Extract the [X, Y] coordinate from the center of the cell holding the provided text.  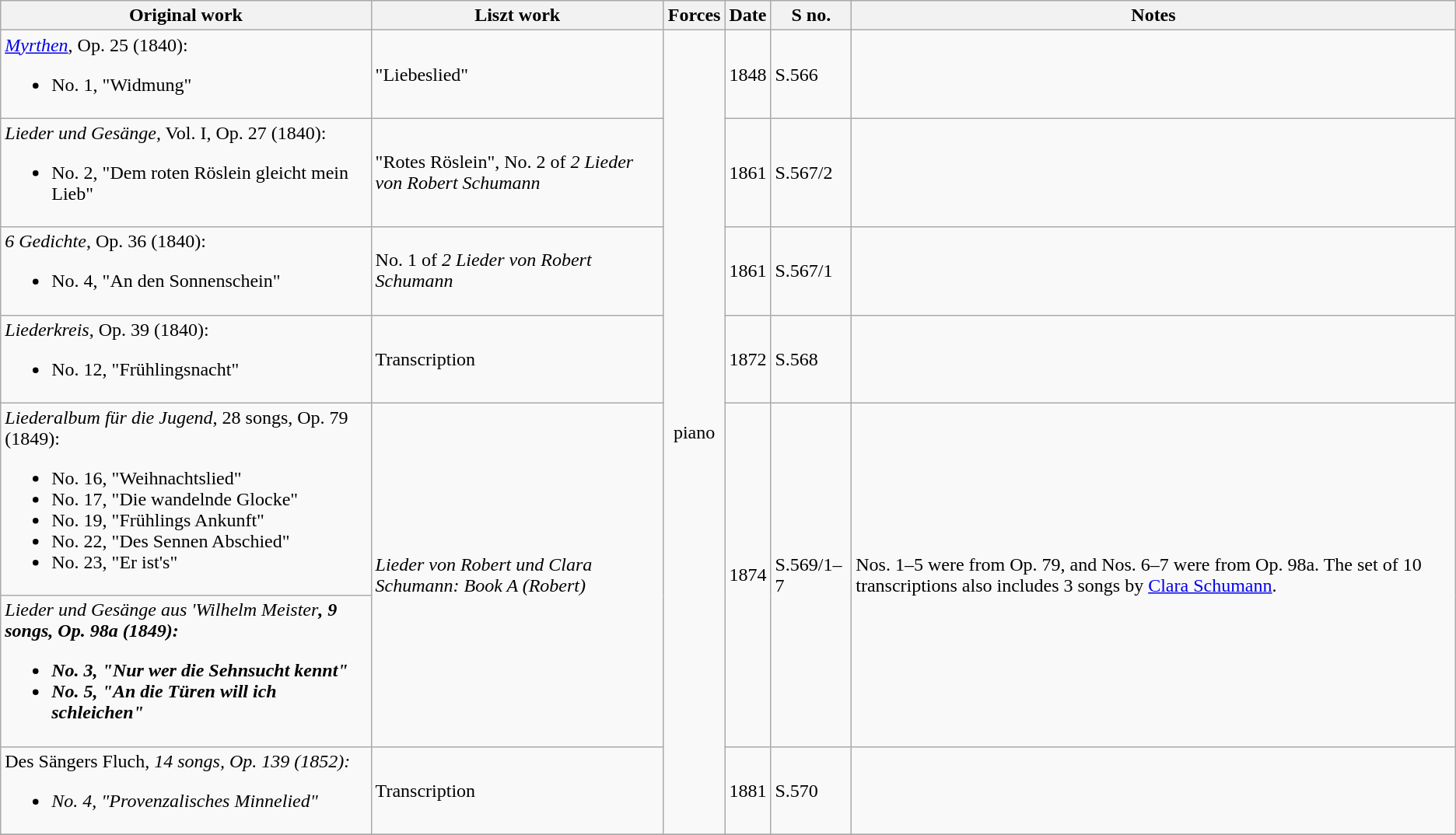
S.569/1–7 [811, 575]
1848 [748, 75]
Notes [1154, 16]
piano [694, 432]
Liszt work [517, 16]
Liederkreis, Op. 39 (1840):No. 12, "Frühlingsnacht" [186, 359]
1872 [748, 359]
S.566 [811, 75]
Date [748, 16]
Des Sängers Fluch, 14 songs, Op. 139 (1852):No. 4, "Provenzalisches Minnelied" [186, 790]
Lieder von Robert und Clara Schumann: Book A (Robert) [517, 575]
Myrthen, Op. 25 (1840):No. 1, "Widmung" [186, 75]
S no. [811, 16]
Nos. 1–5 were from Op. 79, and Nos. 6–7 were from Op. 98a. The set of 10 transcriptions also includes 3 songs by Clara Schumann. [1154, 575]
S.567/1 [811, 271]
S.567/2 [811, 173]
No. 1 of 2 Lieder von Robert Schumann [517, 271]
S.570 [811, 790]
S.568 [811, 359]
1881 [748, 790]
"Rotes Röslein", No. 2 of 2 Lieder von Robert Schumann [517, 173]
"Liebeslied" [517, 75]
Lieder und Gesänge, Vol. I, Op. 27 (1840):No. 2, "Dem roten Röslein gleicht mein Lieb" [186, 173]
Lieder und Gesänge aus 'Wilhelm Meister, 9 songs, Op. 98a (1849):No. 3, "Nur wer die Sehnsucht kennt"No. 5, "An die Türen will ich schleichen" [186, 671]
1874 [748, 575]
Original work [186, 16]
Forces [694, 16]
6 Gedichte, Op. 36 (1840):No. 4, "An den Sonnenschein" [186, 271]
